Extract the (x, y) coordinate from the center of the cell holding the provided text.  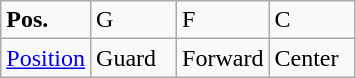
G (134, 20)
Pos. (46, 20)
F (223, 20)
C (312, 20)
Forward (223, 58)
Position (46, 58)
Guard (134, 58)
Center (312, 58)
